For the text-containing cell, return its midpoint in (x, y) coordinate format. 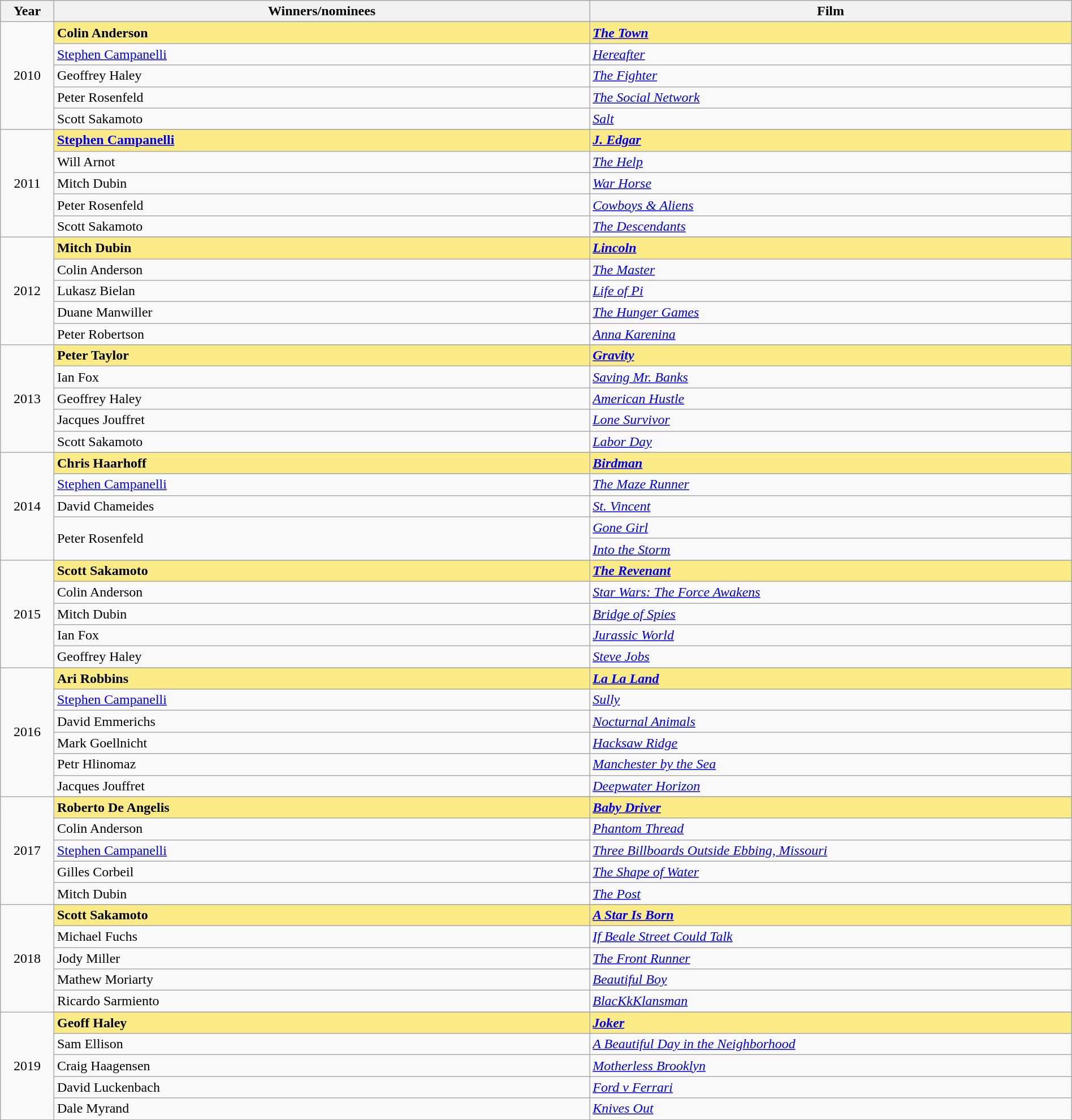
Lincoln (831, 248)
Film (831, 11)
David Luckenbach (321, 1087)
Baby Driver (831, 807)
BlacKkKlansman (831, 1001)
The Town (831, 33)
Labor Day (831, 442)
A Star Is Born (831, 915)
Hacksaw Ridge (831, 743)
Knives Out (831, 1109)
Jody Miller (321, 958)
Three Billboards Outside Ebbing, Missouri (831, 850)
The Master (831, 270)
Gilles Corbeil (321, 872)
Star Wars: The Force Awakens (831, 592)
Birdman (831, 463)
2019 (27, 1066)
Hereafter (831, 54)
Peter Taylor (321, 356)
Duane Manwiller (321, 313)
The Shape of Water (831, 872)
Into the Storm (831, 549)
The Help (831, 162)
2018 (27, 958)
Gravity (831, 356)
2012 (27, 291)
Manchester by the Sea (831, 764)
Petr Hlinomaz (321, 764)
Cowboys & Aliens (831, 205)
The Revenant (831, 570)
Lukasz Bielan (321, 291)
The Front Runner (831, 958)
Gone Girl (831, 527)
Anna Karenina (831, 334)
Chris Haarhoff (321, 463)
Winners/nominees (321, 11)
Motherless Brooklyn (831, 1066)
Beautiful Boy (831, 980)
Jurassic World (831, 635)
American Hustle (831, 399)
2010 (27, 76)
The Maze Runner (831, 485)
A Beautiful Day in the Neighborhood (831, 1044)
The Social Network (831, 97)
David Chameides (321, 506)
2011 (27, 183)
Michael Fuchs (321, 936)
Peter Robertson (321, 334)
If Beale Street Could Talk (831, 936)
2016 (27, 732)
Life of Pi (831, 291)
Ricardo Sarmiento (321, 1001)
The Descendants (831, 226)
Salt (831, 119)
Dale Myrand (321, 1109)
Roberto De Angelis (321, 807)
2015 (27, 613)
Steve Jobs (831, 657)
The Hunger Games (831, 313)
2014 (27, 506)
Ford v Ferrari (831, 1087)
Mark Goellnicht (321, 743)
2017 (27, 850)
Sam Ellison (321, 1044)
Will Arnot (321, 162)
Sully (831, 700)
Deepwater Horizon (831, 786)
2013 (27, 399)
Lone Survivor (831, 420)
La La Land (831, 678)
Ari Robbins (321, 678)
The Fighter (831, 76)
David Emmerichs (321, 721)
Year (27, 11)
Phantom Thread (831, 829)
J. Edgar (831, 140)
Mathew Moriarty (321, 980)
Joker (831, 1023)
The Post (831, 893)
Geoff Haley (321, 1023)
St. Vincent (831, 506)
War Horse (831, 183)
Saving Mr. Banks (831, 377)
Craig Haagensen (321, 1066)
Nocturnal Animals (831, 721)
Bridge of Spies (831, 613)
